For the text-containing cell, return its midpoint in (X, Y) coordinate format. 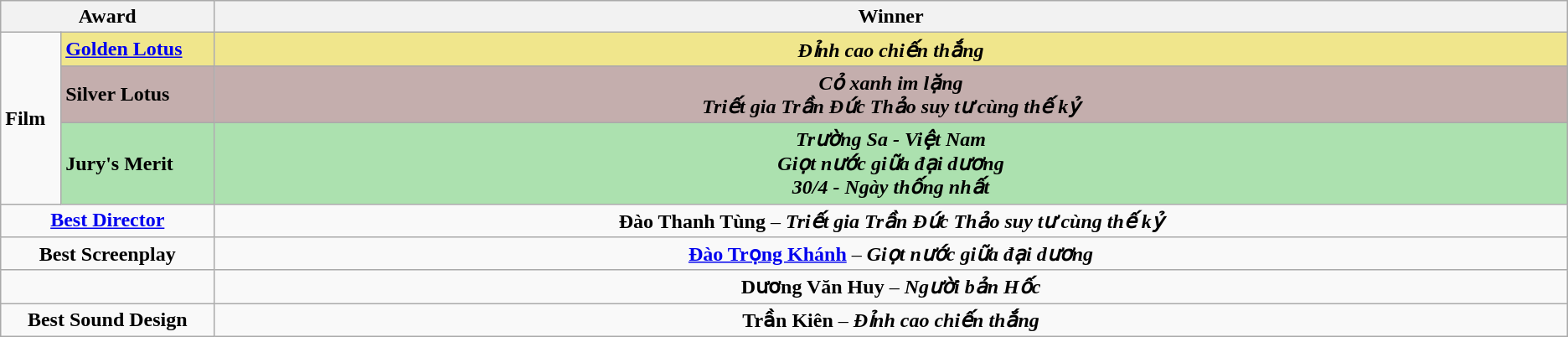
Jury's Merit (137, 163)
Trần Kiên – Đỉnh cao chiến thắng (891, 320)
Đào Thanh Tùng – Triết gia Trần Đức Thảo suy tư cùng thế kỷ (891, 220)
Winner (891, 17)
Trường Sa - Việt NamGiọt nước giữa đại dương30/4 - Ngày thống nhất (891, 163)
Best Director (107, 220)
Đào Trọng Khánh – Giọt nước giữa đại dương (891, 254)
Silver Lotus (137, 94)
Cỏ xanh im lặngTriết gia Trần Đức Thảo suy tư cùng thế kỷ (891, 94)
Award (107, 17)
Film (31, 118)
Best Sound Design (107, 320)
Golden Lotus (137, 49)
Đỉnh cao chiến thắng (891, 49)
Dương Văn Huy – Người bản Hốc (891, 287)
Best Screenplay (107, 254)
